Search for the cell housing the specified text and yield its [X, Y] center coordinate. 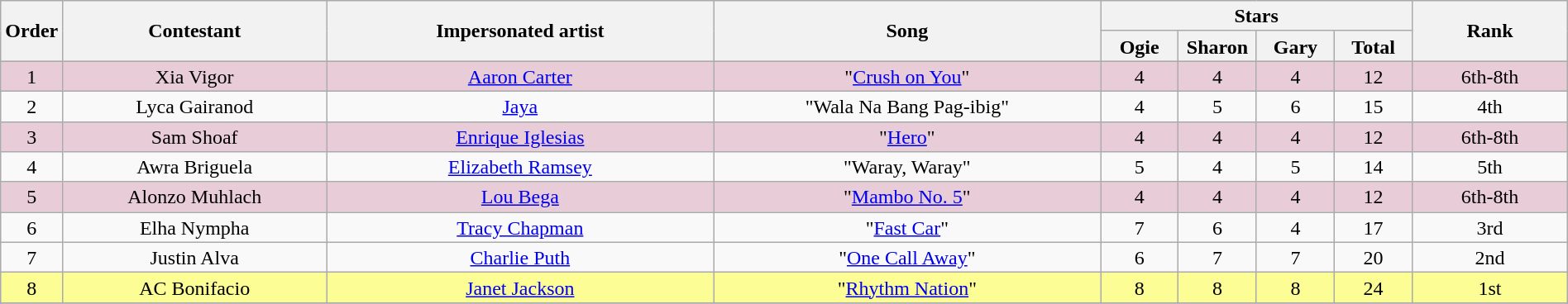
"Wala Na Bang Pag-ibig" [907, 106]
2 [31, 106]
5th [1490, 167]
Enrique Iglesias [520, 137]
Impersonated artist [520, 31]
Stars [1257, 17]
Lou Bega [520, 197]
Aaron Carter [520, 76]
Total [1374, 46]
Justin Alva [195, 258]
"Rhythm Nation" [907, 287]
AC Bonifacio [195, 287]
Jaya [520, 106]
"Waray, Waray" [907, 167]
Awra Briguela [195, 167]
"Fast Car" [907, 228]
Xia Vigor [195, 76]
1st [1490, 287]
Lyca Gairanod [195, 106]
Sam Shoaf [195, 137]
20 [1374, 258]
Song [907, 31]
Alonzo Muhlach [195, 197]
4th [1490, 106]
"Hero" [907, 137]
Elha Nympha [195, 228]
2nd [1490, 258]
1 [31, 76]
3 [31, 137]
14 [1374, 167]
Contestant [195, 31]
Charlie Puth [520, 258]
Gary [1295, 46]
17 [1374, 228]
Tracy Chapman [520, 228]
24 [1374, 287]
"Crush on You" [907, 76]
Ogie [1140, 46]
Order [31, 31]
"Mambo No. 5" [907, 197]
Elizabeth Ramsey [520, 167]
Rank [1490, 31]
3rd [1490, 228]
Janet Jackson [520, 287]
Sharon [1217, 46]
"One Call Away" [907, 258]
15 [1374, 106]
